Output the [X, Y] coordinate of the center of the cell containing the given text.  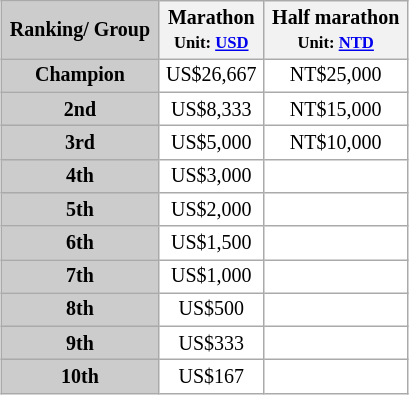
US$8,333 [212, 108]
US$167 [212, 376]
US$500 [212, 310]
US$3,000 [212, 176]
NT$15,000 [336, 108]
10th [80, 376]
8th [80, 310]
US$1,500 [212, 242]
US$5,000 [212, 142]
2nd [80, 108]
4th [80, 176]
Champion [80, 76]
9th [80, 342]
5th [80, 210]
NT$10,000 [336, 142]
Half marathonUnit: NTD [336, 30]
6th [80, 242]
US$26,667 [212, 76]
Ranking/ Group [80, 30]
US$2,000 [212, 210]
US$1,000 [212, 276]
MarathonUnit: USD [212, 30]
US$333 [212, 342]
3rd [80, 142]
7th [80, 276]
NT$25,000 [336, 76]
